Determine the [x, y] coordinate at the center of the cell enclosing the given text.  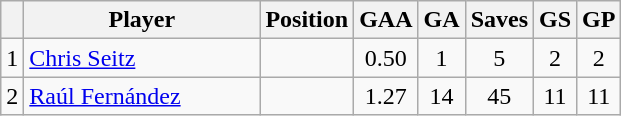
5 [499, 58]
45 [499, 96]
0.50 [386, 58]
Chris Seitz [142, 58]
Player [142, 20]
14 [442, 96]
Position [307, 20]
Saves [499, 20]
GAA [386, 20]
1.27 [386, 96]
GS [556, 20]
GP [599, 20]
Raúl Fernández [142, 96]
GA [442, 20]
